Find where the given text appears and provide that cell's center as [x, y] coordinate. 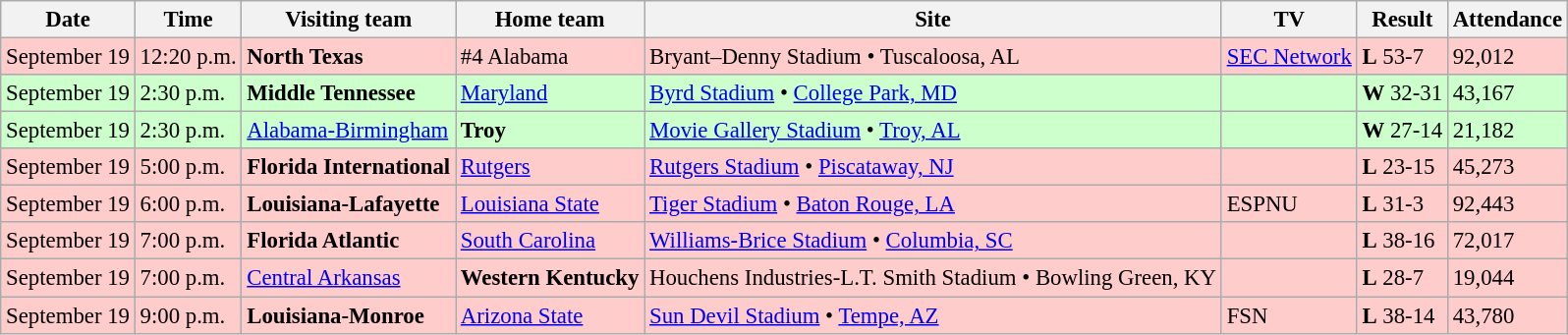
W 27-14 [1402, 131]
Arizona State [550, 315]
ESPNU [1289, 204]
43,780 [1507, 315]
6:00 p.m. [189, 204]
SEC Network [1289, 57]
Date [68, 20]
21,182 [1507, 131]
92,443 [1507, 204]
5:00 p.m. [189, 167]
Site [933, 20]
72,017 [1507, 241]
Byrd Stadium • College Park, MD [933, 93]
Visiting team [349, 20]
Middle Tennessee [349, 93]
L 31-3 [1402, 204]
Tiger Stadium • Baton Rouge, LA [933, 204]
92,012 [1507, 57]
#4 Alabama [550, 57]
TV [1289, 20]
Rutgers Stadium • Piscataway, NJ [933, 167]
Sun Devil Stadium • Tempe, AZ [933, 315]
Williams-Brice Stadium • Columbia, SC [933, 241]
Time [189, 20]
L 38-16 [1402, 241]
Bryant–Denny Stadium • Tuscaloosa, AL [933, 57]
Rutgers [550, 167]
Movie Gallery Stadium • Troy, AL [933, 131]
L 53-7 [1402, 57]
Result [1402, 20]
L 38-14 [1402, 315]
Louisiana-Lafayette [349, 204]
43,167 [1507, 93]
Maryland [550, 93]
19,044 [1507, 278]
L 28-7 [1402, 278]
South Carolina [550, 241]
9:00 p.m. [189, 315]
L 23-15 [1402, 167]
45,273 [1507, 167]
Attendance [1507, 20]
Troy [550, 131]
12:20 p.m. [189, 57]
Florida Atlantic [349, 241]
Houchens Industries-L.T. Smith Stadium • Bowling Green, KY [933, 278]
FSN [1289, 315]
Western Kentucky [550, 278]
Alabama-Birmingham [349, 131]
Florida International [349, 167]
Louisiana-Monroe [349, 315]
Central Arkansas [349, 278]
Home team [550, 20]
W 32-31 [1402, 93]
North Texas [349, 57]
Louisiana State [550, 204]
